For the text-containing cell, return its midpoint in (X, Y) coordinate format. 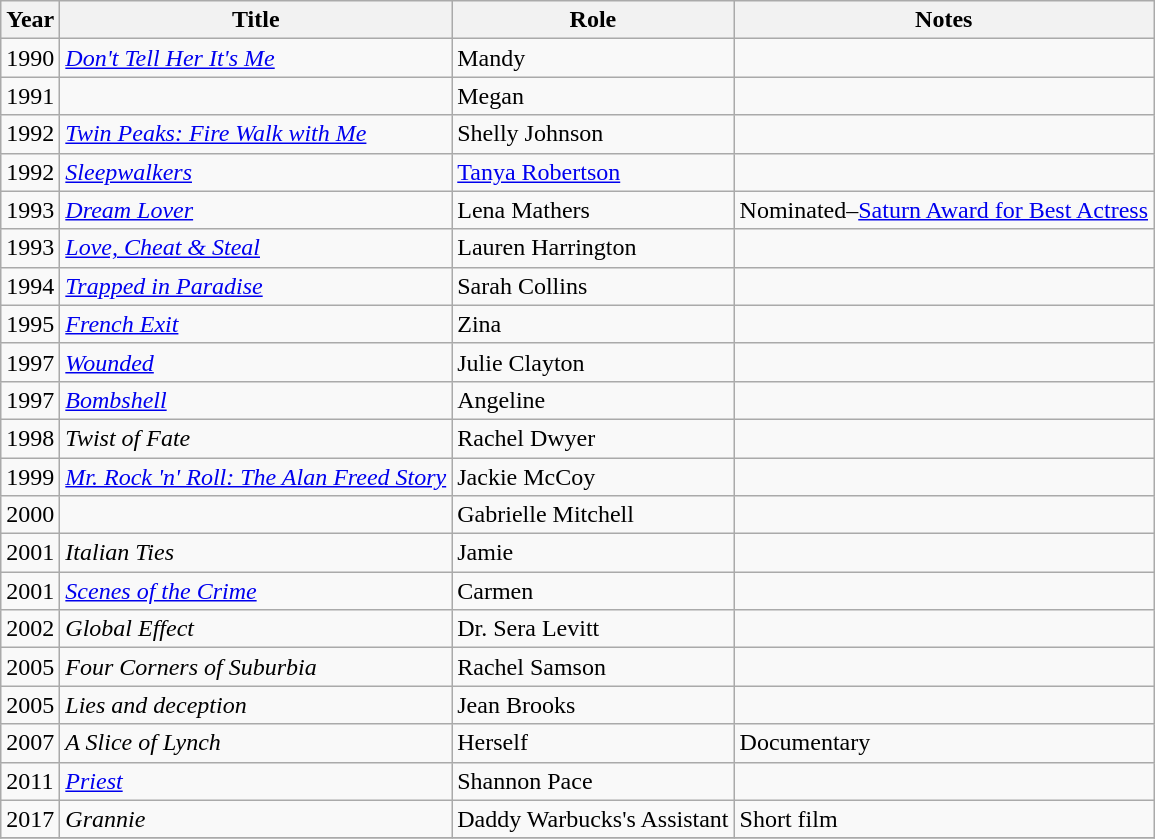
Short film (944, 819)
Shelly Johnson (593, 134)
Scenes of the Crime (256, 591)
Shannon Pace (593, 781)
2007 (30, 743)
2011 (30, 781)
1991 (30, 96)
Twin Peaks: Fire Walk with Me (256, 134)
Mandy (593, 58)
Sarah Collins (593, 286)
Gabrielle Mitchell (593, 515)
Role (593, 20)
Italian Ties (256, 553)
Rachel Dwyer (593, 438)
2000 (30, 515)
Rachel Samson (593, 667)
Carmen (593, 591)
Dr. Sera Levitt (593, 629)
Zina (593, 324)
Jamie (593, 553)
Documentary (944, 743)
Herself (593, 743)
Sleepwalkers (256, 172)
Megan (593, 96)
2017 (30, 819)
A Slice of Lynch (256, 743)
1990 (30, 58)
Angeline (593, 400)
Global Effect (256, 629)
Bombshell (256, 400)
Wounded (256, 362)
Notes (944, 20)
Don't Tell Her It's Me (256, 58)
1999 (30, 477)
Jackie McCoy (593, 477)
Julie Clayton (593, 362)
1998 (30, 438)
Year (30, 20)
1995 (30, 324)
Daddy Warbucks's Assistant (593, 819)
Mr. Rock 'n' Roll: The Alan Freed Story (256, 477)
Love, Cheat & Steal (256, 248)
Lauren Harrington (593, 248)
French Exit (256, 324)
Lena Mathers (593, 210)
Four Corners of Suburbia (256, 667)
Trapped in Paradise (256, 286)
Jean Brooks (593, 705)
Tanya Robertson (593, 172)
Grannie (256, 819)
Title (256, 20)
1994 (30, 286)
2002 (30, 629)
Twist of Fate (256, 438)
Priest (256, 781)
Lies and deception (256, 705)
Dream Lover (256, 210)
Nominated–Saturn Award for Best Actress (944, 210)
